Find where the given text appears and provide that cell's center as [X, Y] coordinate. 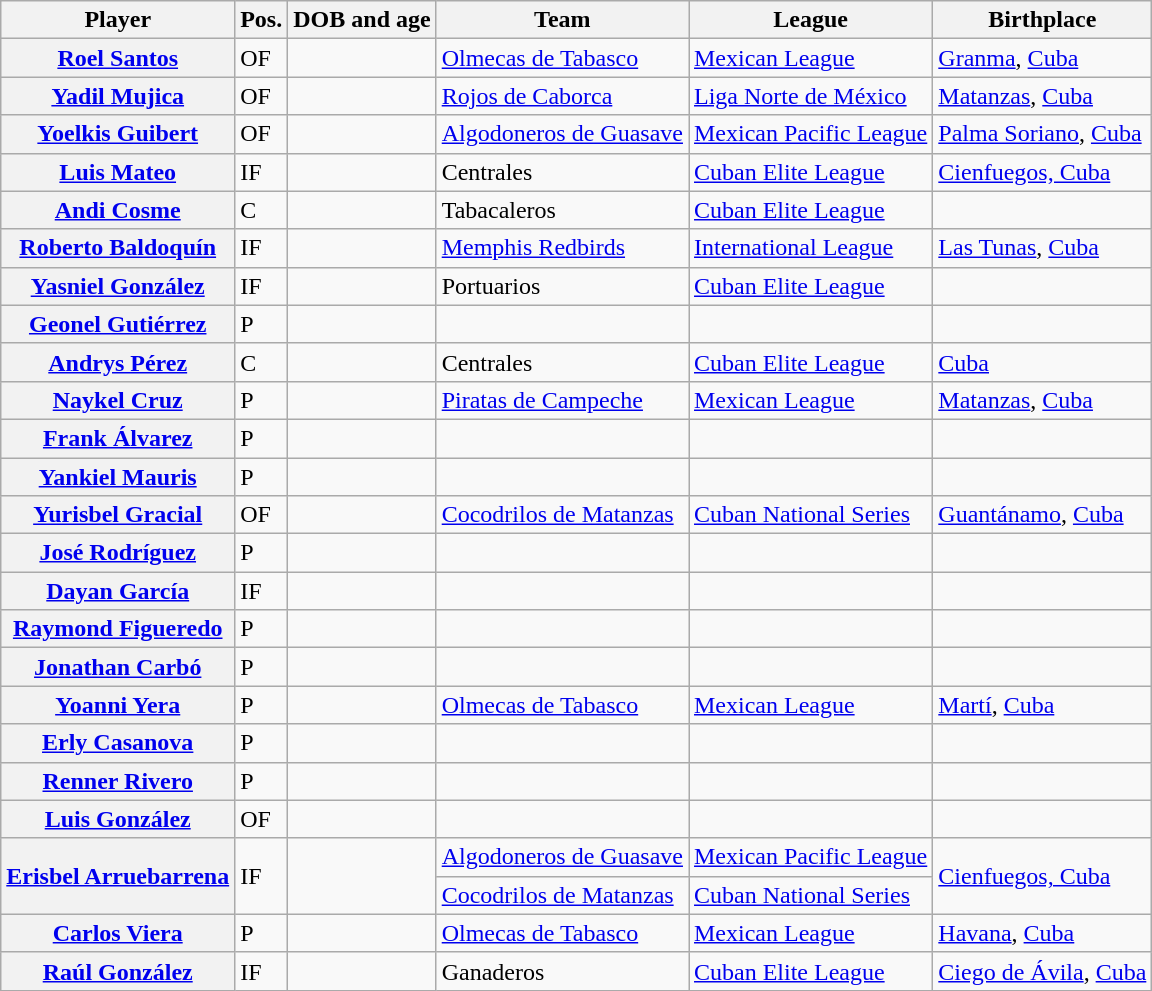
Roberto Baldoquín [118, 248]
Luis Mateo [118, 172]
Yasniel González [118, 286]
Tabacaleros [562, 210]
Martí, Cuba [1042, 705]
Luis González [118, 819]
Memphis Redbirds [562, 248]
Frank Álvarez [118, 438]
Havana, Cuba [1042, 933]
DOB and age [362, 20]
International League [810, 248]
Yoelkis Guibert [118, 134]
Dayan García [118, 591]
Erly Casanova [118, 743]
Rojos de Caborca [562, 96]
Carlos Viera [118, 933]
Cuba [1042, 362]
Portuarios [562, 286]
Team [562, 20]
Palma Soriano, Cuba [1042, 134]
League [810, 20]
Guantánamo, Cuba [1042, 515]
Ganaderos [562, 971]
Raymond Figueredo [118, 629]
Yadil Mujica [118, 96]
Yurisbel Gracial [118, 515]
Andrys Pérez [118, 362]
Piratas de Campeche [562, 400]
Renner Rivero [118, 781]
Erisbel Arruebarrena [118, 876]
Ciego de Ávila, Cuba [1042, 971]
Naykel Cruz [118, 400]
Pos. [262, 20]
José Rodríguez [118, 553]
Roel Santos [118, 58]
Birthplace [1042, 20]
Granma, Cuba [1042, 58]
Las Tunas, Cuba [1042, 248]
Raúl González [118, 971]
Liga Norte de México [810, 96]
Andi Cosme [118, 210]
Player [118, 20]
Geonel Gutiérrez [118, 324]
Jonathan Carbó [118, 667]
Yoanni Yera [118, 705]
Yankiel Mauris [118, 477]
